Locate the cell with the specified text and output its [x, y] center coordinate. 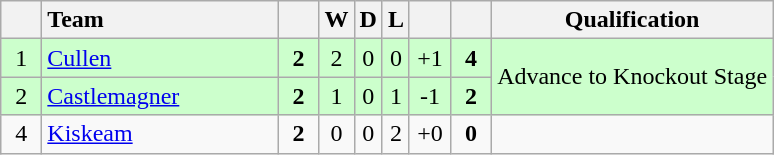
D [368, 20]
+1 [430, 58]
Cullen [160, 58]
L [396, 20]
-1 [430, 96]
Advance to Knockout Stage [632, 77]
Kiskeam [160, 134]
Castlemagner [160, 96]
Qualification [632, 20]
Team [160, 20]
+0 [430, 134]
W [336, 20]
